For the text-containing cell, return its midpoint in [X, Y] coordinate format. 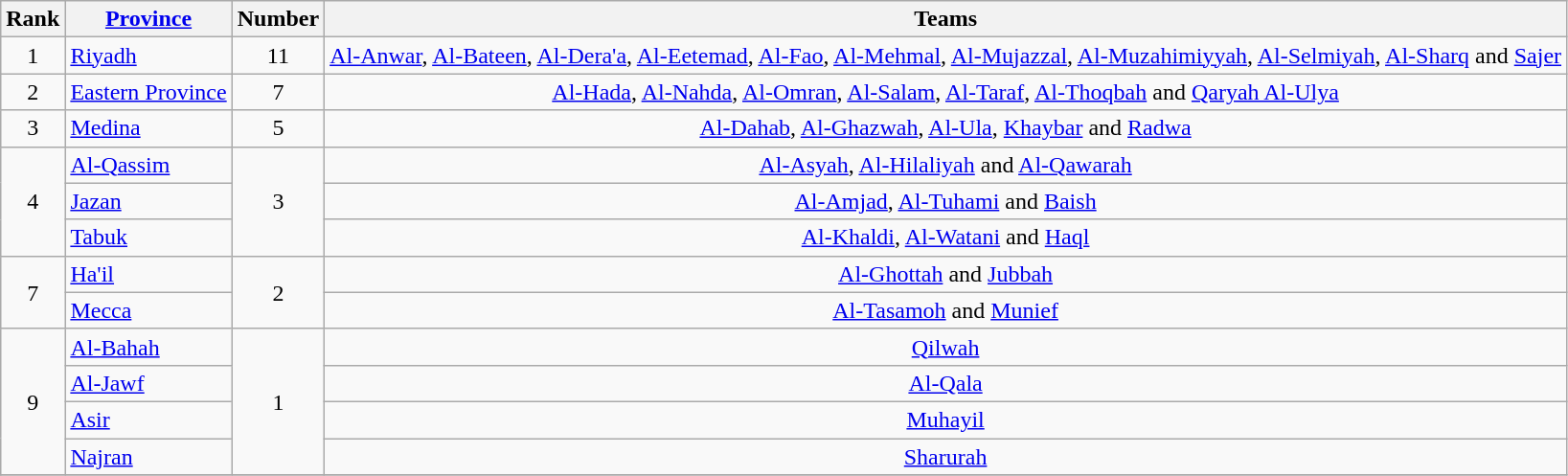
Mecca [148, 310]
Al-Ghottah and Jubbah [946, 274]
Riyadh [148, 56]
Al-Bahah [148, 347]
Ha'il [148, 274]
Al-Hada, Al-Nahda, Al-Omran, Al-Salam, Al-Taraf, Al-Thoqbah and Qaryah Al-Ulya [946, 92]
Al-Jawf [148, 383]
Rank [33, 19]
Najran [148, 457]
11 [278, 56]
Jazan [148, 201]
Al-Amjad, Al-Tuhami and Baish [946, 201]
Al-Tasamoh and Munief [946, 310]
Al-Khaldi, Al-Watani and Haql [946, 238]
4 [33, 201]
Al-Asyah, Al-Hilaliyah and Al-Qawarah [946, 165]
Al-Qassim [148, 165]
Asir [148, 419]
Eastern Province [148, 92]
5 [278, 128]
Number [278, 19]
9 [33, 401]
Qilwah [946, 347]
Al-Qala [946, 383]
Medina [148, 128]
Sharurah [946, 457]
Muhayil [946, 419]
Tabuk [148, 238]
Al-Anwar, Al-Bateen, Al-Dera'a, Al-Eetemad, Al-Fao, Al-Mehmal, Al-Mujazzal, Al-Muzahimiyyah, Al-Selmiyah, Al-Sharq and Sajer [946, 56]
Al-Dahab, Al-Ghazwah, Al-Ula, Khaybar and Radwa [946, 128]
Teams [946, 19]
Province [148, 19]
